Scan for the cell matching the given text and deliver its (X, Y) coordinate at center. 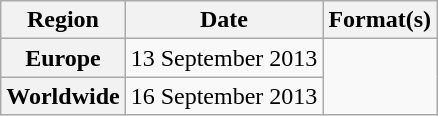
Date (224, 20)
Format(s) (380, 20)
Europe (63, 58)
Region (63, 20)
16 September 2013 (224, 96)
13 September 2013 (224, 58)
Worldwide (63, 96)
